Identify which cell holds the provided text, then report its [x, y] central coordinate. 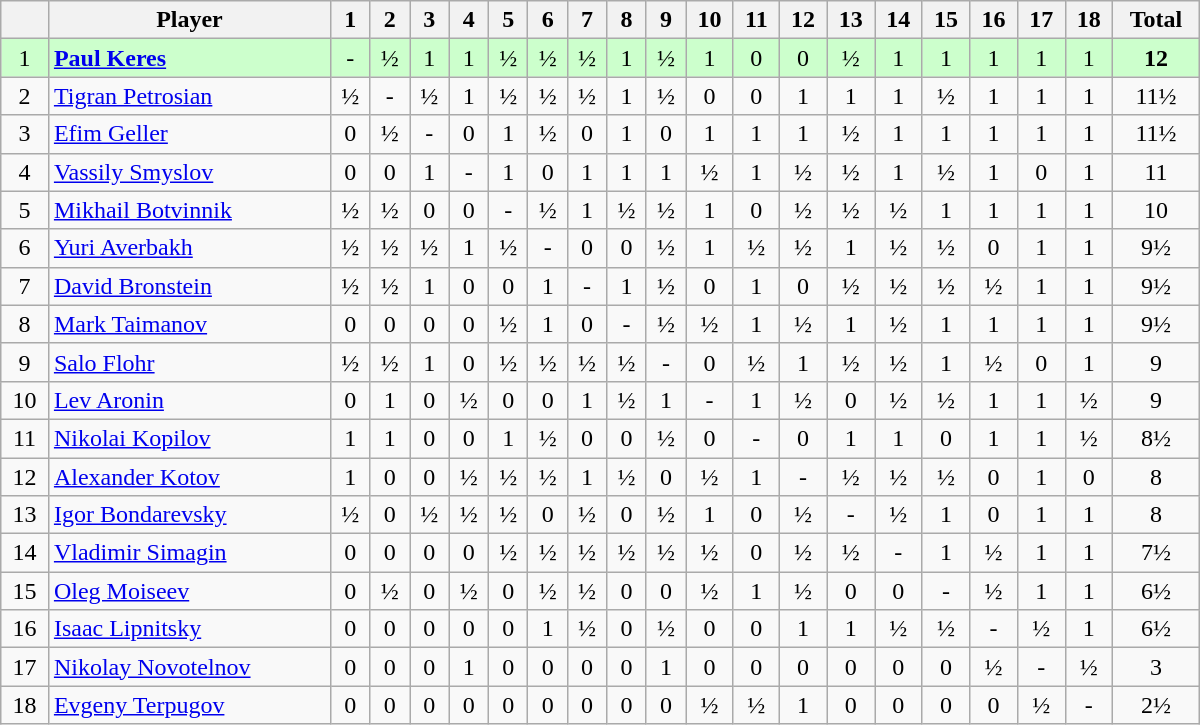
Nikolai Kopilov [189, 438]
7½ [1156, 553]
Salo Flohr [189, 362]
Alexander Kotov [189, 477]
Player [189, 20]
Nikolay Novotelnov [189, 667]
Yuri Averbakh [189, 248]
8½ [1156, 438]
Efim Geller [189, 134]
Mikhail Botvinnik [189, 210]
Evgeny Terpugov [189, 705]
Mark Taimanov [189, 324]
Total [1156, 20]
2½ [1156, 705]
Vassily Smyslov [189, 172]
David Bronstein [189, 286]
Lev Aronin [189, 400]
Oleg Moiseev [189, 591]
Isaac Lipnitsky [189, 629]
Vladimir Simagin [189, 553]
Tigran Petrosian [189, 96]
Paul Keres [189, 58]
Igor Bondarevsky [189, 515]
